For the text-containing cell, return its midpoint in [x, y] coordinate format. 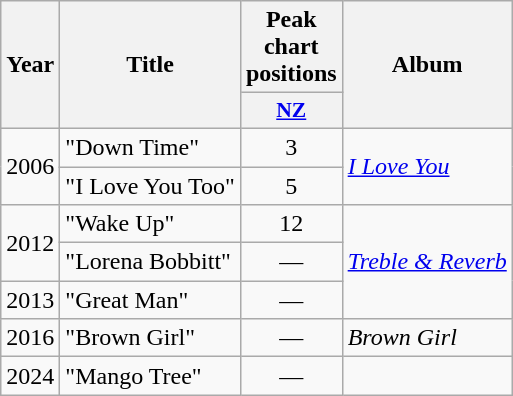
12 [291, 224]
"Great Man" [150, 300]
"Brown Girl" [150, 338]
"Mango Tree" [150, 376]
"I Love You Too" [150, 185]
5 [291, 185]
3 [291, 147]
"Lorena Bobbitt" [150, 262]
2016 [30, 338]
Album [427, 65]
I Love You [427, 166]
"Down Time" [150, 147]
Brown Girl [427, 338]
Treble & Reverb [427, 262]
NZ [291, 111]
Peak chart positions [291, 47]
2024 [30, 376]
"Wake Up" [150, 224]
2006 [30, 166]
Year [30, 65]
2013 [30, 300]
2012 [30, 243]
Title [150, 65]
